Provide the [x, y] coordinate of the cell's center where the given text is located.  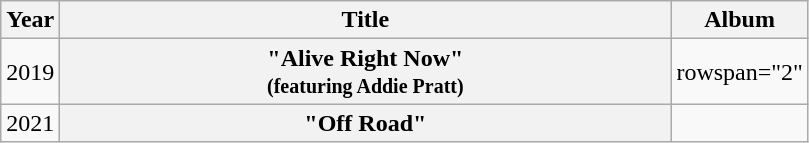
"Alive Right Now" (featuring Addie Pratt) [366, 72]
2021 [30, 123]
2019 [30, 72]
Album [740, 20]
Year [30, 20]
Title [366, 20]
rowspan="2" [740, 72]
"Off Road" [366, 123]
